Determine the (x, y) coordinate at the center of the cell enclosing the given text.  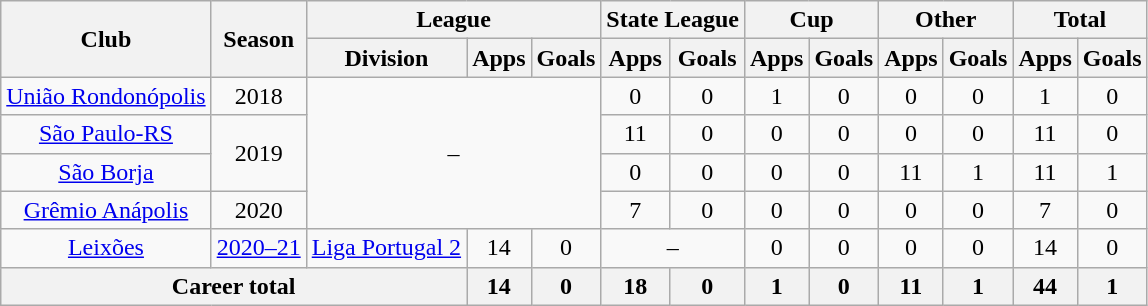
São Borja (106, 172)
League (454, 20)
2019 (258, 153)
Division (386, 58)
Leixões (106, 248)
18 (636, 286)
2020–21 (258, 248)
Total (1080, 20)
Other (946, 20)
Season (258, 39)
Grêmio Anápolis (106, 210)
2018 (258, 96)
2020 (258, 210)
Cup (811, 20)
State League (673, 20)
Liga Portugal 2 (386, 248)
São Paulo-RS (106, 134)
Career total (234, 286)
Club (106, 39)
44 (1045, 286)
União Rondonópolis (106, 96)
